Detect which cell encompasses the target text, then output its [x, y] center coordinate. 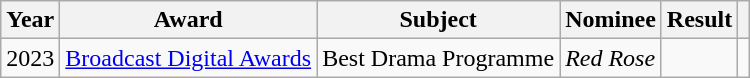
Result [699, 20]
Best Drama Programme [438, 58]
Broadcast Digital Awards [188, 58]
Nominee [611, 20]
Year [30, 20]
Subject [438, 20]
Award [188, 20]
2023 [30, 58]
Red Rose [611, 58]
